Scan for the cell matching the given text and deliver its [X, Y] coordinate at center. 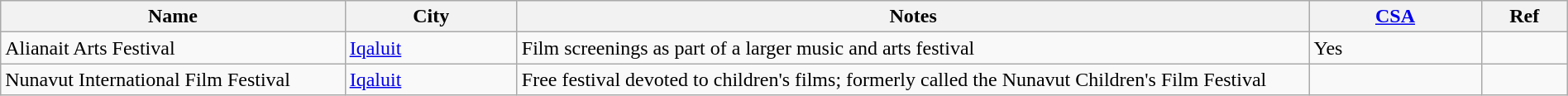
Free festival devoted to children's films; formerly called the Nunavut Children's Film Festival [913, 79]
Name [173, 17]
Alianait Arts Festival [173, 48]
Film screenings as part of a larger music and arts festival [913, 48]
Ref [1524, 17]
Notes [913, 17]
City [431, 17]
Nunavut International Film Festival [173, 79]
Yes [1395, 48]
CSA [1395, 17]
